Capture the cell that displays the provided text and extract its [X, Y] central coordinate. 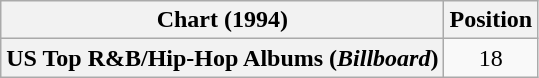
US Top R&B/Hip-Hop Albums (Billboard) [222, 58]
Chart (1994) [222, 20]
18 [491, 58]
Position [491, 20]
